Search for the cell housing the specified text and yield its [X, Y] center coordinate. 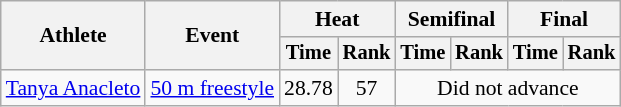
Heat [337, 19]
57 [367, 88]
Event [212, 36]
Tanya Anacleto [74, 88]
Final [564, 19]
28.78 [308, 88]
Semifinal [451, 19]
50 m freestyle [212, 88]
Athlete [74, 36]
Did not advance [508, 88]
